Return the (X, Y) coordinate for the center point of the cell that contains the specified text.  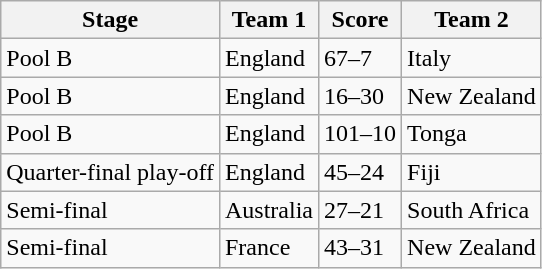
Team 2 (472, 20)
Team 1 (268, 20)
101–10 (360, 134)
45–24 (360, 172)
Quarter-final play-off (110, 172)
27–21 (360, 210)
16–30 (360, 96)
Fiji (472, 172)
Australia (268, 210)
43–31 (360, 248)
South Africa (472, 210)
Score (360, 20)
Tonga (472, 134)
67–7 (360, 58)
France (268, 248)
Stage (110, 20)
Italy (472, 58)
